Determine the (X, Y) coordinate at the center of the cell enclosing the given text.  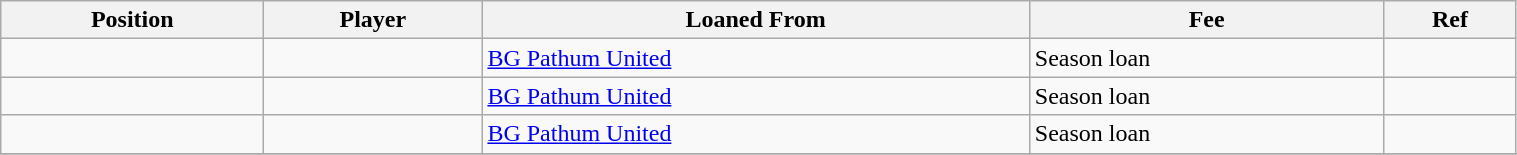
Fee (1206, 20)
Loaned From (756, 20)
Ref (1450, 20)
Position (132, 20)
Player (373, 20)
